Determine the [x, y] coordinate at the center of the cell enclosing the given text.  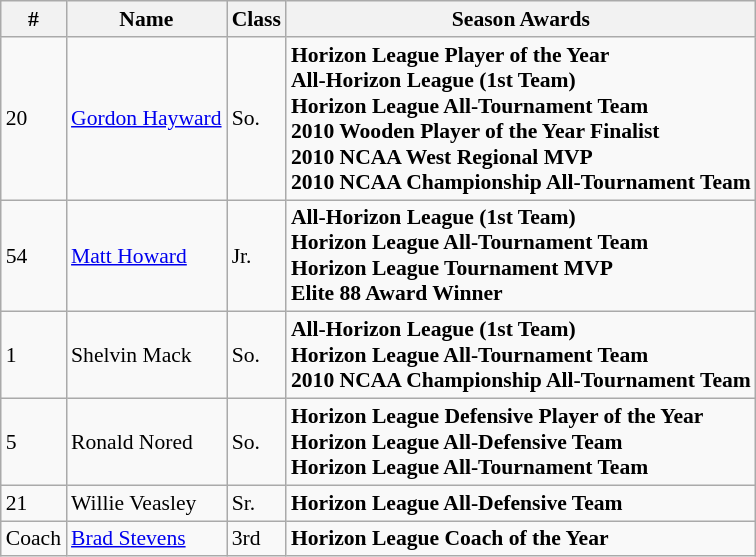
Jr. [256, 256]
5 [34, 442]
1 [34, 356]
21 [34, 503]
Shelvin Mack [146, 356]
54 [34, 256]
Horizon League Coach of the Year [521, 539]
20 [34, 118]
Coach [34, 539]
Name [146, 19]
Gordon Hayward [146, 118]
All-Horizon League (1st Team)Horizon League All-Tournament TeamHorizon League Tournament MVPElite 88 Award Winner [521, 256]
Brad Stevens [146, 539]
Ronald Nored [146, 442]
Willie Veasley [146, 503]
Class [256, 19]
Sr. [256, 503]
Horizon League Defensive Player of the YearHorizon League All-Defensive TeamHorizon League All-Tournament Team [521, 442]
Matt Howard [146, 256]
Season Awards [521, 19]
3rd [256, 539]
Horizon League All-Defensive Team [521, 503]
# [34, 19]
All-Horizon League (1st Team)Horizon League All-Tournament Team2010 NCAA Championship All-Tournament Team [521, 356]
